Find where the given text appears and provide that cell's center as (X, Y) coordinate. 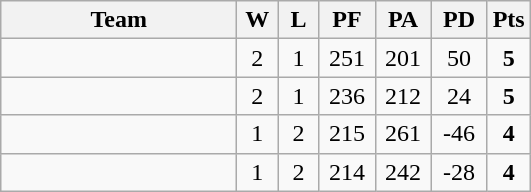
215 (347, 134)
212 (403, 96)
-28 (459, 172)
-46 (459, 134)
PA (403, 20)
50 (459, 58)
Team (119, 20)
251 (347, 58)
236 (347, 96)
201 (403, 58)
W (258, 20)
242 (403, 172)
PD (459, 20)
PF (347, 20)
214 (347, 172)
Pts (508, 20)
261 (403, 134)
24 (459, 96)
L (298, 20)
